Find where the given text appears and provide that cell's center as (X, Y) coordinate. 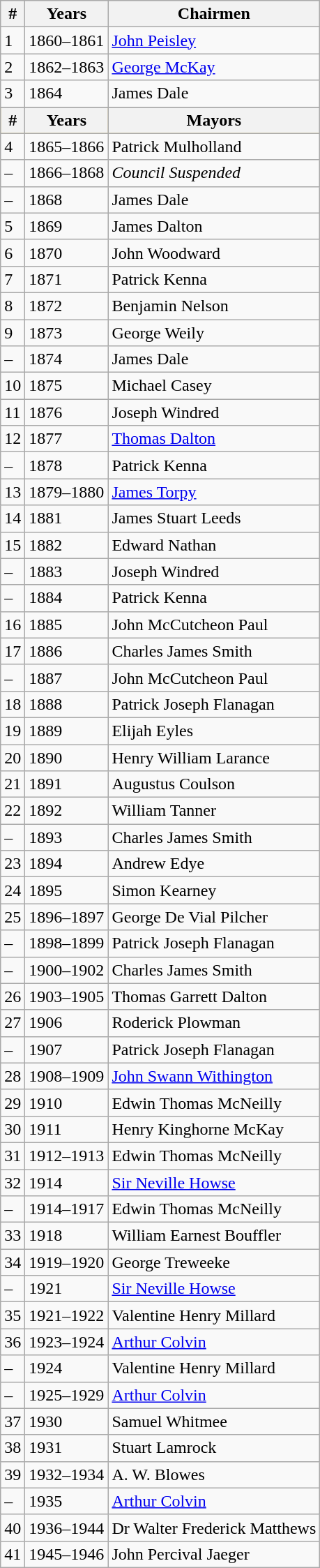
1872 (67, 306)
1877 (67, 439)
Henry William Larance (214, 757)
33 (13, 1236)
1912–1913 (67, 1156)
1945–1946 (67, 1554)
George Weily (214, 333)
John Peisley (214, 40)
1910 (67, 1103)
1911 (67, 1129)
John Swann Withington (214, 1076)
1875 (67, 386)
Henry Kinghorne McKay (214, 1129)
26 (13, 996)
1860–1861 (67, 40)
1893 (67, 837)
1896–1897 (67, 917)
1865–1866 (67, 147)
1862–1863 (67, 67)
1900–1902 (67, 970)
1931 (67, 1448)
Michael Casey (214, 386)
1894 (67, 864)
22 (13, 811)
1898–1899 (67, 943)
1924 (67, 1368)
16 (13, 625)
12 (13, 439)
1878 (67, 465)
1883 (67, 572)
17 (13, 651)
1919–1920 (67, 1262)
1936–1944 (67, 1528)
1895 (67, 890)
1881 (67, 518)
James Dalton (214, 226)
34 (13, 1262)
George Treweeke (214, 1262)
1914 (67, 1183)
1876 (67, 412)
1886 (67, 651)
1890 (67, 757)
37 (13, 1421)
George McKay (214, 67)
1870 (67, 253)
14 (13, 518)
38 (13, 1448)
40 (13, 1528)
1866–1868 (67, 173)
1869 (67, 226)
A. W. Blowes (214, 1474)
28 (13, 1076)
13 (13, 492)
Mayors (214, 120)
1882 (67, 545)
1932–1934 (67, 1474)
Thomas Garrett Dalton (214, 996)
Thomas Dalton (214, 439)
William Tanner (214, 811)
18 (13, 704)
1873 (67, 333)
1891 (67, 784)
1871 (67, 279)
1921 (67, 1289)
1879–1880 (67, 492)
1 (13, 40)
27 (13, 1023)
Elijah Eyles (214, 731)
1914–1917 (67, 1209)
5 (13, 226)
1930 (67, 1421)
1892 (67, 811)
1921–1922 (67, 1315)
7 (13, 279)
John Woodward (214, 253)
1868 (67, 200)
8 (13, 306)
Simon Kearney (214, 890)
24 (13, 890)
Chairmen (214, 14)
23 (13, 864)
1903–1905 (67, 996)
William Earnest Bouffler (214, 1236)
James Stuart Leeds (214, 518)
Samuel Whitmee (214, 1421)
2 (13, 67)
Patrick Mulholland (214, 147)
Dr Walter Frederick Matthews (214, 1528)
36 (13, 1342)
9 (13, 333)
3 (13, 94)
George De Vial Pilcher (214, 917)
1935 (67, 1501)
Council Suspended (214, 173)
10 (13, 386)
19 (13, 731)
Roderick Plowman (214, 1023)
1889 (67, 731)
20 (13, 757)
1885 (67, 625)
1907 (67, 1050)
Andrew Edye (214, 864)
James Torpy (214, 492)
35 (13, 1315)
6 (13, 253)
1908–1909 (67, 1076)
4 (13, 147)
Augustus Coulson (214, 784)
Benjamin Nelson (214, 306)
1864 (67, 94)
Stuart Lamrock (214, 1448)
30 (13, 1129)
21 (13, 784)
1906 (67, 1023)
29 (13, 1103)
11 (13, 412)
25 (13, 917)
John Percival Jaeger (214, 1554)
1874 (67, 359)
1887 (67, 678)
32 (13, 1183)
41 (13, 1554)
Edward Nathan (214, 545)
1884 (67, 598)
1925–1929 (67, 1395)
39 (13, 1474)
31 (13, 1156)
1918 (67, 1236)
15 (13, 545)
1888 (67, 704)
1923–1924 (67, 1342)
